From the cell containing the given text, extract its center point as [x, y] coordinate. 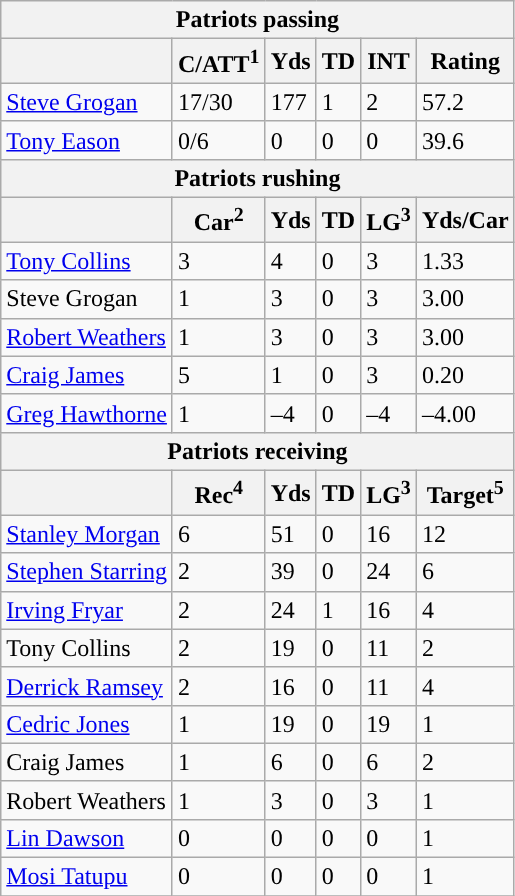
0.20 [465, 375]
Derrick Ramsey [87, 686]
Rating [465, 62]
5 [218, 375]
Mosi Tatupu [87, 877]
–4.00 [465, 413]
1.33 [465, 261]
Lin Dawson [87, 839]
57.2 [465, 102]
Patriots rushing [258, 178]
Target5 [465, 492]
Greg Hawthorne [87, 413]
Irving Fryar [87, 610]
0/6 [218, 140]
Stanley Morgan [87, 534]
Patriots passing [258, 20]
177 [290, 102]
C/ATT1 [218, 62]
Cedric Jones [87, 724]
Tony Eason [87, 140]
39 [290, 572]
39.6 [465, 140]
INT [389, 62]
51 [290, 534]
Stephen Starring [87, 572]
Car2 [218, 220]
Rec4 [218, 492]
17/30 [218, 102]
Yds/Car [465, 220]
12 [465, 534]
Patriots receiving [258, 451]
